Locate the cell with the specified text and output its (x, y) center coordinate. 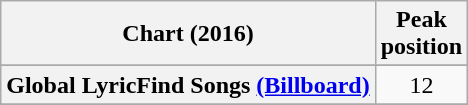
Global LyricFind Songs (Billboard) (188, 85)
12 (421, 85)
Peakposition (421, 34)
Chart (2016) (188, 34)
